For the text-containing cell, return its midpoint in (X, Y) coordinate format. 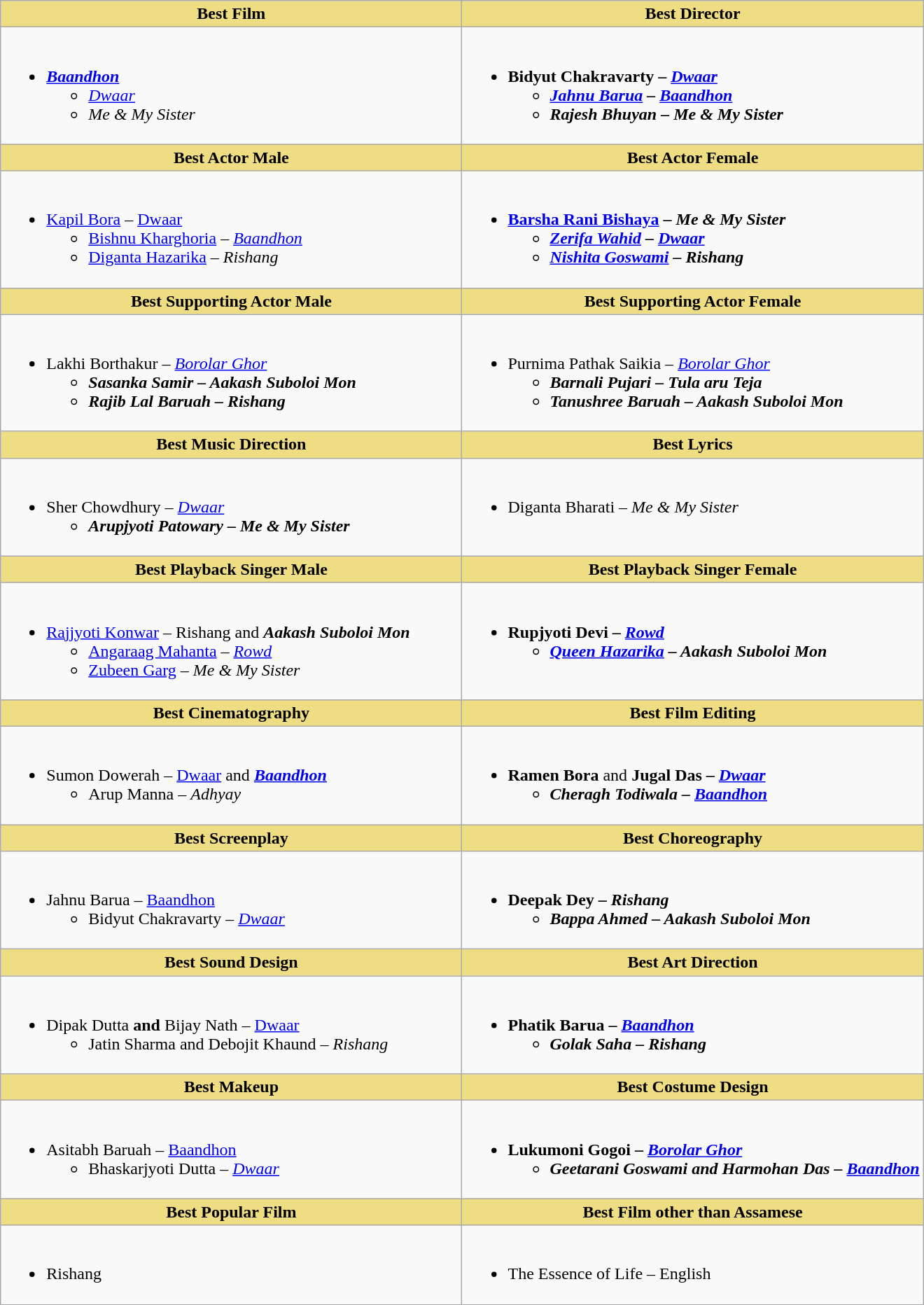
Best Film (231, 14)
Rupjyoti Devi – RowdQueen Hazarika – Aakash Suboloi Mon (693, 641)
Best Actor Male (231, 158)
Dipak Dutta and Bijay Nath – DwaarJatin Sharma and Debojit Khaund – Rishang (231, 1025)
Sher Chowdhury – DwaarArupjyoti Patowary – Me & My Sister (231, 507)
Best Playback Singer Male (231, 569)
Best Sound Design (231, 963)
Purnima Pathak Saikia – Borolar GhorBarnali Pujari – Tula aru TejaTanushree Baruah – Aakash Suboloi Mon (693, 372)
Best Music Direction (231, 445)
BaandhonDwaarMe & My Sister (231, 85)
Best Cinematography (231, 713)
Best Supporting Actor Male (231, 301)
Best Screenplay (231, 838)
Rishang (231, 1264)
Ramen Bora and Jugal Das – DwaarCheragh Todiwala – Baandhon (693, 775)
Phatik Barua – BaandhonGolak Saha – Rishang (693, 1025)
Asitabh Baruah – BaandhonBhaskarjyoti Dutta – Dwaar (231, 1150)
Best Actor Female (693, 158)
Jahnu Barua – BaandhonBidyut Chakravarty – Dwaar (231, 900)
Kapil Bora – DwaarBishnu Kharghoria – BaandhonDiganta Hazarika – Rishang (231, 230)
Best Director (693, 14)
Lakhi Borthakur – Borolar GhorSasanka Samir – Aakash Suboloi MonRajib Lal Baruah – Rishang (231, 372)
Barsha Rani Bishaya – Me & My SisterZerifa Wahid – DwaarNishita Goswami – Rishang (693, 230)
Best Costume Design (693, 1087)
Best Popular Film (231, 1212)
Bidyut Chakravarty – DwaarJahnu Barua – BaandhonRajesh Bhuyan – Me & My Sister (693, 85)
Diganta Bharati – Me & My Sister (693, 507)
Rajjyoti Konwar – Rishang and Aakash Suboloi MonAngaraag Mahanta – RowdZubeen Garg – Me & My Sister (231, 641)
Lukumoni Gogoi – Borolar GhorGeetarani Goswami and Harmohan Das – Baandhon (693, 1150)
Best Art Direction (693, 963)
Deepak Dey – RishangBappa Ahmed – Aakash Suboloi Mon (693, 900)
Sumon Dowerah – Dwaar and BaandhonArup Manna – Adhyay (231, 775)
Best Playback Singer Female (693, 569)
Best Supporting Actor Female (693, 301)
The Essence of Life – English (693, 1264)
Best Film other than Assamese (693, 1212)
Best Lyrics (693, 445)
Best Film Editing (693, 713)
Best Choreography (693, 838)
Best Makeup (231, 1087)
